Output the [x, y] coordinate of the center of the cell containing the given text.  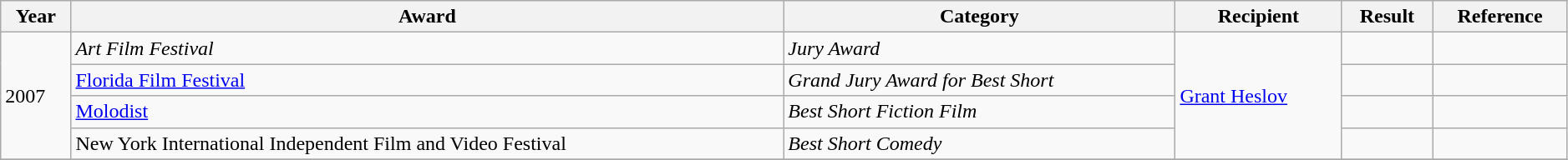
Jury Award [979, 48]
Award [428, 17]
New York International Independent Film and Video Festival [428, 143]
Reference [1500, 17]
2007 [36, 96]
Molodist [428, 112]
Best Short Comedy [979, 143]
Year [36, 17]
Art Film Festival [428, 48]
Category [979, 17]
Best Short Fiction Film [979, 112]
Florida Film Festival [428, 80]
Grant Heslov [1258, 96]
Grand Jury Award for Best Short [979, 80]
Result [1387, 17]
Recipient [1258, 17]
